For the text-containing cell, return its midpoint in [x, y] coordinate format. 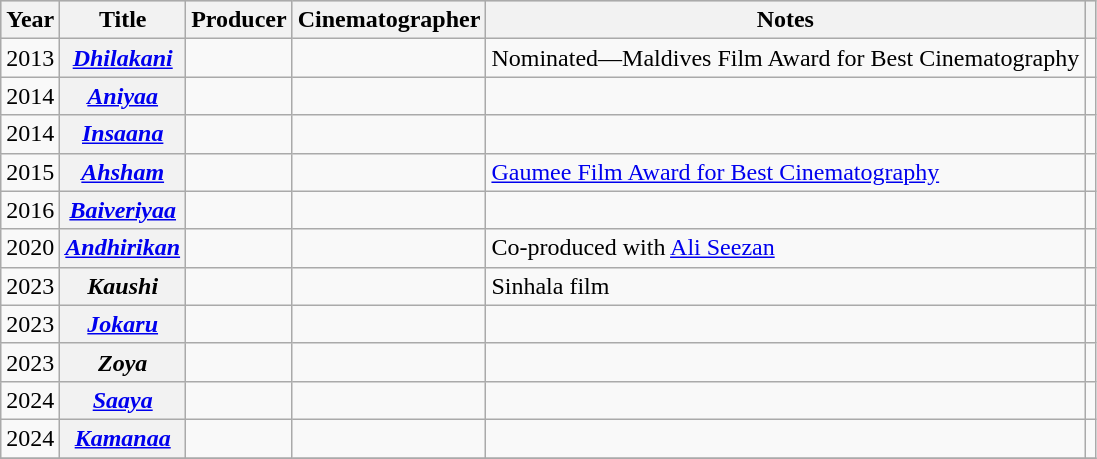
Gaumee Film Award for Best Cinematography [786, 172]
2016 [30, 210]
Saaya [123, 400]
Producer [240, 20]
Dhilakani [123, 58]
Insaana [123, 134]
Nominated—Maldives Film Award for Best Cinematography [786, 58]
Co-produced with Ali Seezan [786, 248]
Baiveriyaa [123, 210]
Cinematographer [389, 20]
Zoya [123, 362]
Kaushi [123, 286]
Year [30, 20]
Sinhala film [786, 286]
2015 [30, 172]
Andhirikan [123, 248]
2020 [30, 248]
Ahsham [123, 172]
Aniyaa [123, 96]
Title [123, 20]
Kamanaa [123, 438]
Notes [786, 20]
Jokaru [123, 324]
2013 [30, 58]
